Extract the (x, y) coordinate from the center of the cell holding the provided text.  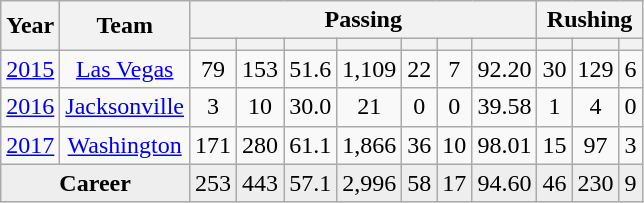
1,866 (370, 145)
2,996 (370, 183)
17 (454, 183)
6 (630, 69)
129 (596, 69)
1 (554, 107)
2017 (30, 145)
2016 (30, 107)
51.6 (310, 69)
7 (454, 69)
253 (214, 183)
30.0 (310, 107)
21 (370, 107)
Washington (125, 145)
15 (554, 145)
Passing (364, 20)
443 (260, 183)
92.20 (504, 69)
98.01 (504, 145)
94.60 (504, 183)
Las Vegas (125, 69)
61.1 (310, 145)
36 (420, 145)
46 (554, 183)
1,109 (370, 69)
79 (214, 69)
97 (596, 145)
9 (630, 183)
230 (596, 183)
58 (420, 183)
Jacksonville (125, 107)
171 (214, 145)
280 (260, 145)
4 (596, 107)
Team (125, 26)
39.58 (504, 107)
30 (554, 69)
Year (30, 26)
22 (420, 69)
Career (96, 183)
2015 (30, 69)
Rushing (590, 20)
153 (260, 69)
57.1 (310, 183)
